Find where the given text appears and provide that cell's center as [x, y] coordinate. 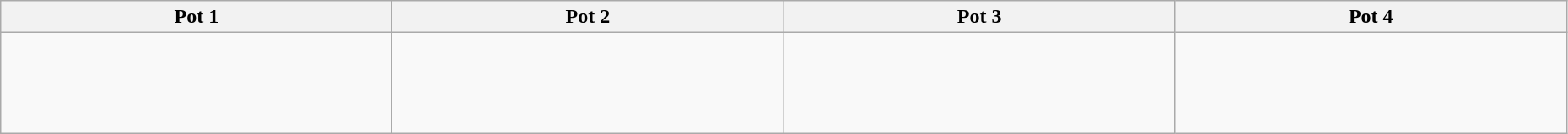
Pot 3 [979, 17]
Pot 4 [1371, 17]
Pot 1 [197, 17]
Pot 2 [588, 17]
